Detect which cell encompasses the target text, then output its [X, Y] center coordinate. 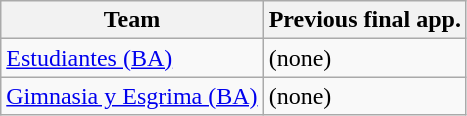
Team [132, 20]
Previous final app. [364, 20]
Gimnasia y Esgrima (BA) [132, 96]
Estudiantes (BA) [132, 58]
